Determine the [x, y] coordinate at the center of the cell enclosing the given text.  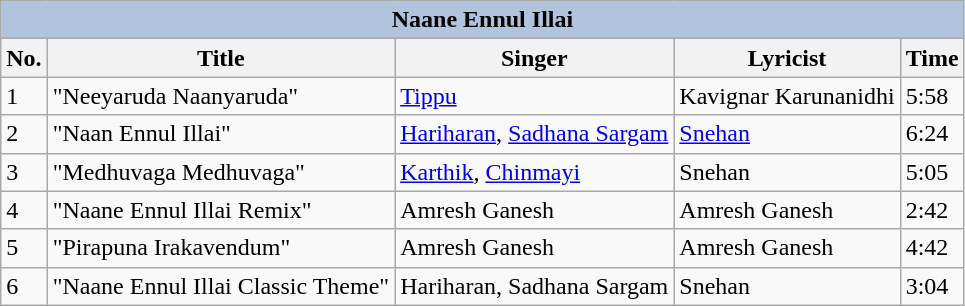
3 [24, 172]
2 [24, 134]
"Naane Ennul Illai Classic Theme" [220, 286]
4:42 [932, 248]
Title [220, 58]
Singer [534, 58]
"Neeyaruda Naanyaruda" [220, 96]
Naane Ennul Illai [482, 20]
Time [932, 58]
1 [24, 96]
6 [24, 286]
Karthik, Chinmayi [534, 172]
5 [24, 248]
Lyricist [787, 58]
Tippu [534, 96]
5:05 [932, 172]
3:04 [932, 286]
5:58 [932, 96]
6:24 [932, 134]
2:42 [932, 210]
Kavignar Karunanidhi [787, 96]
No. [24, 58]
"Naan Ennul Illai" [220, 134]
"Medhuvaga Medhuvaga" [220, 172]
"Naane Ennul Illai Remix" [220, 210]
4 [24, 210]
"Pirapuna Irakavendum" [220, 248]
